Search for the cell housing the specified text and yield its [x, y] center coordinate. 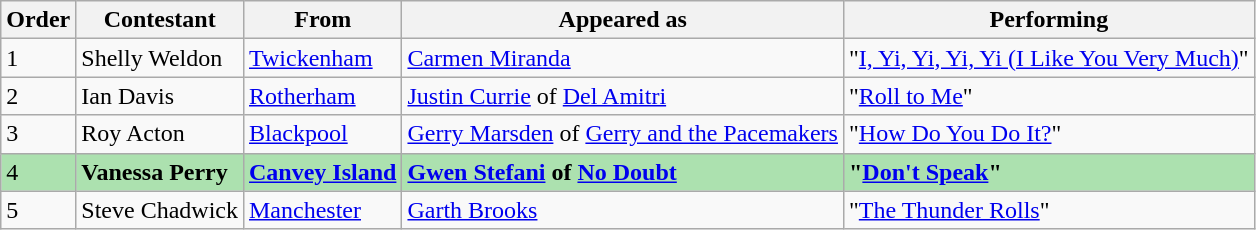
Order [38, 20]
Vanessa Perry [160, 172]
Ian Davis [160, 96]
Contestant [160, 20]
Carmen Miranda [623, 58]
2 [38, 96]
3 [38, 134]
From [322, 20]
"I, Yi, Yi, Yi, Yi (I Like You Very Much)" [1048, 58]
Garth Brooks [623, 210]
Gwen Stefani of No Doubt [623, 172]
"Don't Speak" [1048, 172]
Shelly Weldon [160, 58]
Gerry Marsden of Gerry and the Pacemakers [623, 134]
Performing [1048, 20]
"How Do You Do It?" [1048, 134]
1 [38, 58]
Twickenham [322, 58]
"The Thunder Rolls" [1048, 210]
Appeared as [623, 20]
5 [38, 210]
Manchester [322, 210]
Justin Currie of Del Amitri [623, 96]
"Roll to Me" [1048, 96]
Canvey Island [322, 172]
Roy Acton [160, 134]
Rotherham [322, 96]
Blackpool [322, 134]
4 [38, 172]
Steve Chadwick [160, 210]
